Return [x, y] of the center of cell containing provided text 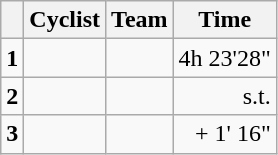
s.t. [224, 96]
Cyclist [65, 20]
2 [12, 96]
1 [12, 58]
+ 1' 16" [224, 134]
Time [224, 20]
Team [140, 20]
3 [12, 134]
4h 23'28" [224, 58]
